Return the (x, y) coordinate for the center point of the cell that contains the specified text.  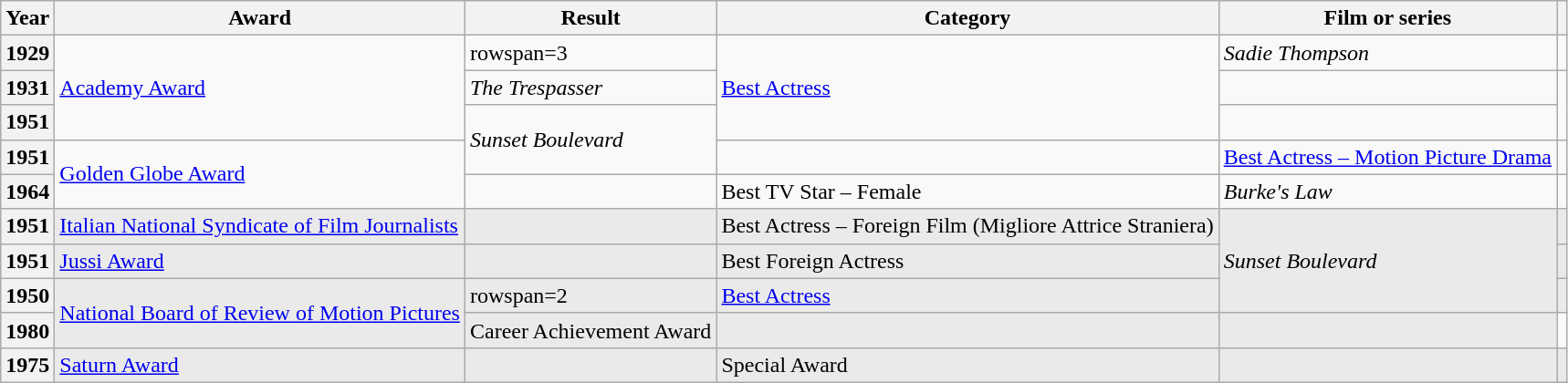
Result (590, 18)
Sadie Thompson (1387, 53)
rowspan=3 (590, 53)
1975 (27, 365)
1950 (27, 295)
Saturn Award (260, 365)
rowspan=2 (590, 295)
1964 (27, 191)
Best Foreign Actress (967, 261)
Jussi Award (260, 261)
1931 (27, 88)
Category (967, 18)
Academy Award (260, 88)
National Board of Review of Motion Pictures (260, 313)
Best TV Star – Female (967, 191)
Burke's Law (1387, 191)
Career Achievement Award (590, 330)
1929 (27, 53)
The Trespasser (590, 88)
Golden Globe Award (260, 174)
Best Actress – Motion Picture Drama (1387, 157)
1980 (27, 330)
Year (27, 18)
Italian National Syndicate of Film Journalists (260, 226)
Best Actress – Foreign Film (Migliore Attrice Straniera) (967, 226)
Award (260, 18)
Film or series (1387, 18)
Special Award (967, 365)
